Scan for the cell matching the given text and deliver its [x, y] coordinate at center. 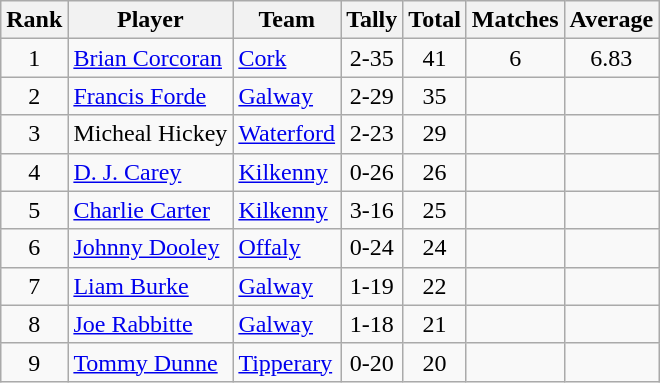
Tommy Dunne [150, 362]
0-26 [372, 172]
2-29 [372, 96]
9 [34, 362]
35 [435, 96]
Rank [34, 20]
Liam Burke [150, 286]
25 [435, 210]
Team [287, 20]
Total [435, 20]
Micheal Hickey [150, 134]
2 [34, 96]
Joe Rabbitte [150, 324]
8 [34, 324]
6.83 [612, 58]
5 [34, 210]
2-35 [372, 58]
0-20 [372, 362]
1-19 [372, 286]
1-18 [372, 324]
Tipperary [287, 362]
Tally [372, 20]
Johnny Dooley [150, 248]
Waterford [287, 134]
Offaly [287, 248]
21 [435, 324]
26 [435, 172]
Average [612, 20]
2-23 [372, 134]
41 [435, 58]
22 [435, 286]
Player [150, 20]
29 [435, 134]
Brian Corcoran [150, 58]
Francis Forde [150, 96]
4 [34, 172]
Charlie Carter [150, 210]
0-24 [372, 248]
Cork [287, 58]
D. J. Carey [150, 172]
20 [435, 362]
24 [435, 248]
3 [34, 134]
Matches [515, 20]
1 [34, 58]
7 [34, 286]
3-16 [372, 210]
